Output the [X, Y] coordinate of the center of the cell containing the given text.  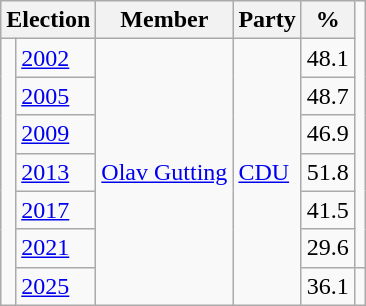
41.5 [328, 210]
Member [164, 20]
2021 [56, 248]
48.1 [328, 58]
36.1 [328, 286]
Election [48, 20]
2017 [56, 210]
2013 [56, 172]
Party [267, 20]
2009 [56, 134]
46.9 [328, 134]
2025 [56, 286]
CDU [267, 172]
Olav Gutting [164, 172]
29.6 [328, 248]
48.7 [328, 96]
2002 [56, 58]
2005 [56, 96]
% [328, 20]
51.8 [328, 172]
